Identify which cell holds the provided text, then report its (X, Y) central coordinate. 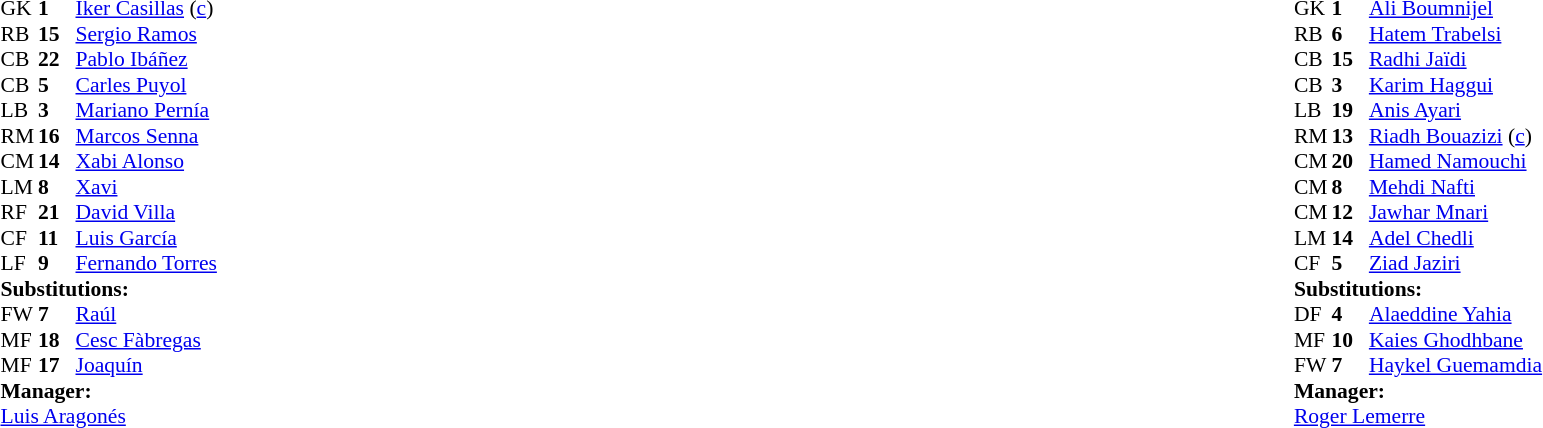
Radhi Jaïdi (1456, 59)
Karim Haggui (1456, 85)
Xabi Alonso (146, 161)
Raúl (146, 315)
RF (19, 213)
22 (57, 59)
13 (1350, 136)
Hatem Trabelsi (1456, 34)
17 (57, 365)
Anis Ayari (1456, 111)
18 (57, 340)
Marcos Senna (146, 136)
Mehdi Nafti (1456, 187)
Carles Puyol (146, 85)
DF (1313, 315)
16 (57, 136)
19 (1350, 111)
Cesc Fàbregas (146, 340)
Kaies Ghodhbane (1456, 340)
Joaquín (146, 365)
David Villa (146, 213)
Luis García (146, 238)
6 (1350, 34)
Sergio Ramos (146, 34)
Ziad Jaziri (1456, 263)
Xavi (146, 187)
9 (57, 263)
11 (57, 238)
Pablo Ibáñez (146, 59)
10 (1350, 340)
4 (1350, 315)
Riadh Bouazizi (c) (1456, 136)
Adel Chedli (1456, 238)
LF (19, 263)
21 (57, 213)
Fernando Torres (146, 263)
Jawhar Mnari (1456, 213)
Haykel Guemamdia (1456, 365)
Hamed Namouchi (1456, 161)
20 (1350, 161)
Alaeddine Yahia (1456, 315)
Mariano Pernía (146, 111)
12 (1350, 213)
